Provide the [X, Y] coordinate of the cell's center where the given text is located.  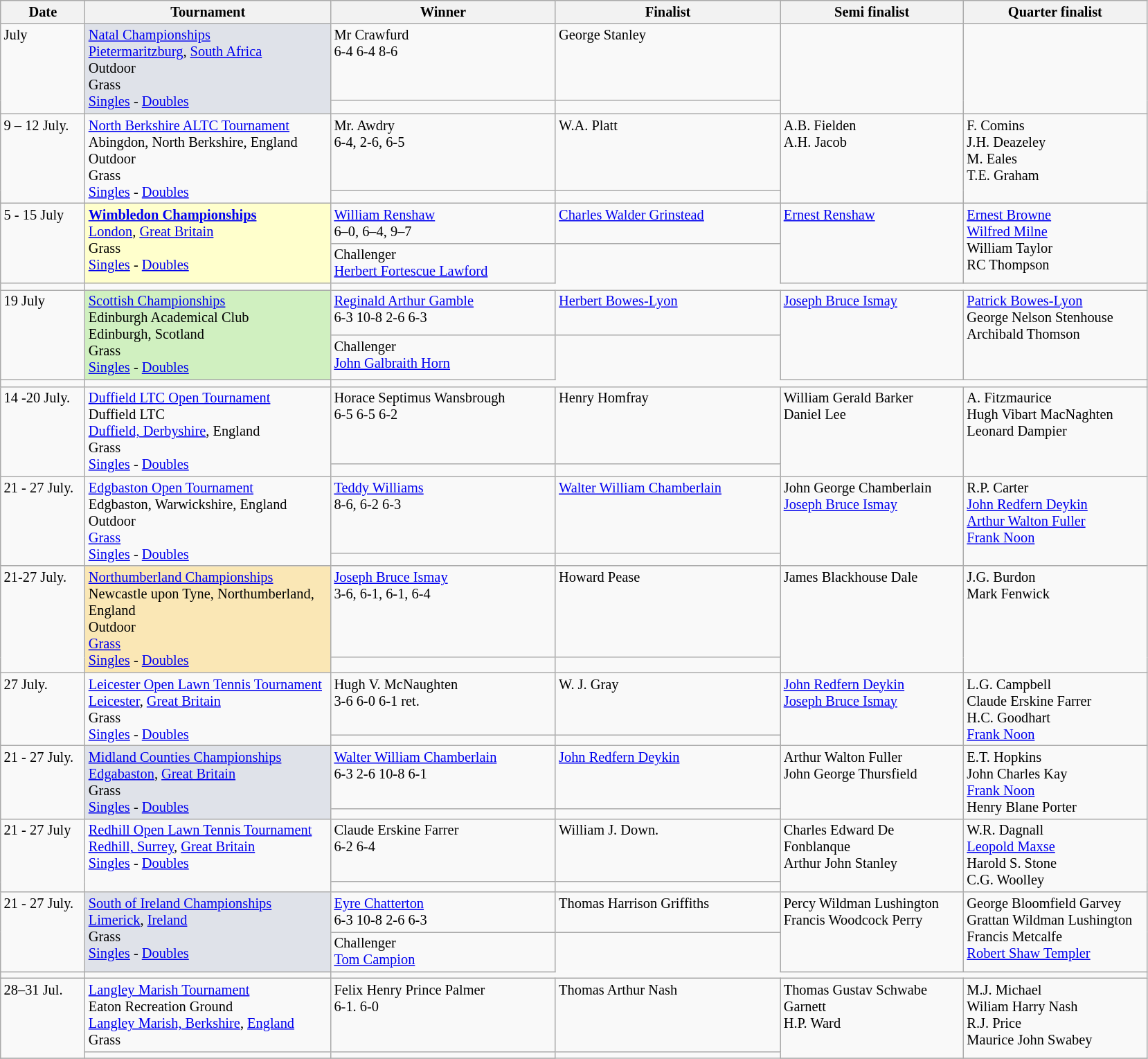
Howard Pease [667, 612]
Northumberland ChampionshipsNewcastle upon Tyne, Northumberland, EnglandOutdoorGrassSingles - Doubles [208, 619]
Thomas Harrison Griffiths [667, 912]
Date [43, 12]
Felix Henry Prince Palmer6-1. 6-0 [443, 1015]
A. Fitzmaurice Hugh Vibart MacNaghten Leonard Dampier [1055, 431]
Hugh V. McNaughten 3-6 6-0 6-1 ret. [443, 704]
Eyre Chatterton6-3 10-8 2-6 6-3 [443, 912]
Scottish Championships Edinburgh Academical Club Edinburgh, ScotlandGrassSingles - Doubles [208, 335]
Edgbaston Open TournamentEdgbaston, Warwickshire, EnglandOutdoorGrassSingles - Doubles [208, 521]
South of Ireland Championships Limerick, IrelandGrassSingles - Doubles [208, 932]
Challenger John Galbraith Horn [443, 357]
M.J. Michael Wiliam Harry Nash R.J. Price Maurice John Swabey [1055, 1018]
Tournament [208, 12]
9 – 12 July. [43, 159]
21 - 27 July [43, 855]
Midland Counties Championships Edgabaston, Great BritainGrassSingles - Doubles [208, 782]
George Stanley [667, 62]
Reginald Arthur Gamble6-3 10-8 2-6 6-3 [443, 312]
July [43, 69]
John George Chamberlain Joseph Bruce Ismay [872, 521]
Langley Marish TournamentEaton Recreation Ground Langley Marish, Berkshire, EnglandGrass [208, 1015]
Thomas Gustav Schwabe Garnett H.P. Ward [872, 1018]
Horace Septimus Wansbrough 6-5 6-5 6-2 [443, 425]
Mr. Awdry 6-4, 2-6, 6-5 [443, 152]
William J. Down. [667, 850]
14 -20 July. [43, 431]
21-27 July. [43, 619]
Walter William Chamberlain [667, 514]
Ernest Renshaw [872, 242]
John Redfern Deykin [667, 776]
Percy Wildman Lushington Francis Woodcock Perry [872, 932]
Duffield LTC Open Tournament Duffield LTCDuffield, Derbyshire, EnglandGrass Singles - Doubles [208, 431]
Natal Championships Pietermaritzburg, South AfricaOutdoor GrassSingles - Doubles [208, 69]
North Berkshire ALTC Tournament Abingdon, North Berkshire, EnglandOutdoor GrassSingles - Doubles [208, 159]
R.P. Carter John Redfern Deykin Arthur Walton Fuller Frank Noon [1055, 521]
E.T. Hopkins John Charles Kay Frank Noon Henry Blane Porter [1055, 782]
A.B. Fielden A.H. Jacob [872, 159]
Henry Homfray [667, 425]
Arthur Walton Fuller John George Thursfield [872, 782]
James Blackhouse Dale [872, 619]
W.A. Platt [667, 152]
W.R. Dagnall Leopold Maxse Harold S. Stone C.G. Woolley [1055, 855]
Finalist [667, 12]
Redhill Open Lawn Tennis Tournament Redhill, Surrey, Great BritainSingles - Doubles [208, 855]
Patrick Bowes-Lyon George Nelson Stenhouse Archibald Thomson [1055, 335]
Ernest Browne Wilfred Milne William Taylor RC Thompson [1055, 242]
Leicester Open Lawn Tennis Tournament Leicester, Great BritainGrassSingles - Doubles [208, 709]
Walter William Chamberlain6-3 2-6 10-8 6-1 [443, 776]
George Bloomfield Garvey Grattan Wildman Lushington Francis Metcalfe Robert Shaw Templer [1055, 932]
Joseph Bruce Ismay3-6, 6-1, 6-1, 6-4 [443, 612]
27 July. [43, 709]
Charles Edward De Fonblanque Arthur John Stanley [872, 855]
Charles Walder Grinstead [667, 223]
John Redfern Deykin Joseph Bruce Ismay [872, 709]
19 July [43, 335]
Winner [443, 12]
Thomas Arthur Nash [667, 1015]
28–31 Jul. [43, 1018]
Wimbledon Championships London, Great BritainGrassSingles - Doubles [208, 242]
Teddy Williams 8-6, 6-2 6-3 [443, 514]
Quarter finalist [1055, 12]
Mr Crawfurd6-4 6-4 8-6 [443, 62]
Herbert Bowes-Lyon [667, 312]
W. J. Gray [667, 704]
Joseph Bruce Ismay [872, 335]
Semi finalist [872, 12]
J.G. Burdon Mark Fenwick [1055, 619]
L.G. Campbell Claude Erskine Farrer H.C. Goodhart Frank Noon [1055, 709]
Challenger Herbert Fortescue Lawford [443, 263]
Claude Erskine Farrer 6-2 6-4 [443, 850]
William Renshaw 6–0, 6–4, 9–7 [443, 223]
F. Comins J.H. Deazeley M. Eales T.E. Graham [1055, 159]
5 - 15 July [43, 242]
Challenger Tom Campion [443, 952]
William Gerald Barker Daniel Lee [872, 431]
